Identify which cell holds the provided text, then report its (x, y) central coordinate. 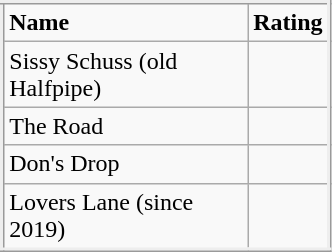
Don's Drop (124, 164)
Sissy Schuss (old Halfpipe) (124, 74)
Lovers Lane (since 2019) (124, 216)
Rating (289, 22)
Name (124, 22)
The Road (124, 126)
